Determine the [X, Y] coordinate at the center of the cell enclosing the given text.  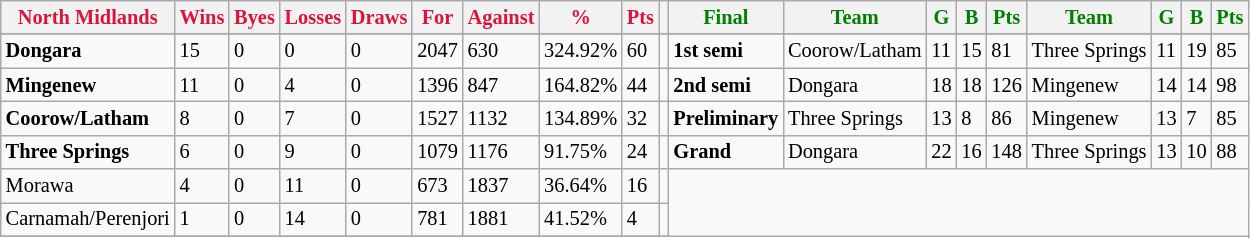
44 [640, 85]
134.89% [580, 118]
For [437, 17]
164.82% [580, 85]
324.92% [580, 51]
781 [437, 219]
1837 [502, 186]
98 [1230, 85]
Preliminary [726, 118]
1 [202, 219]
1079 [437, 152]
Wins [202, 17]
1st semi [726, 51]
32 [640, 118]
1176 [502, 152]
60 [640, 51]
1527 [437, 118]
847 [502, 85]
86 [1007, 118]
36.64% [580, 186]
2nd semi [726, 85]
North Midlands [88, 17]
91.75% [580, 152]
22 [941, 152]
19 [1196, 51]
6 [202, 152]
81 [1007, 51]
1132 [502, 118]
673 [437, 186]
Draws [379, 17]
Grand [726, 152]
1881 [502, 219]
Final [726, 17]
630 [502, 51]
148 [1007, 152]
88 [1230, 152]
Morawa [88, 186]
2047 [437, 51]
24 [640, 152]
Against [502, 17]
9 [313, 152]
Carnamah/Perenjori [88, 219]
Byes [254, 17]
Losses [313, 17]
% [580, 17]
1396 [437, 85]
10 [1196, 152]
41.52% [580, 219]
126 [1007, 85]
